Detect which cell encompasses the target text, then output its (x, y) center coordinate. 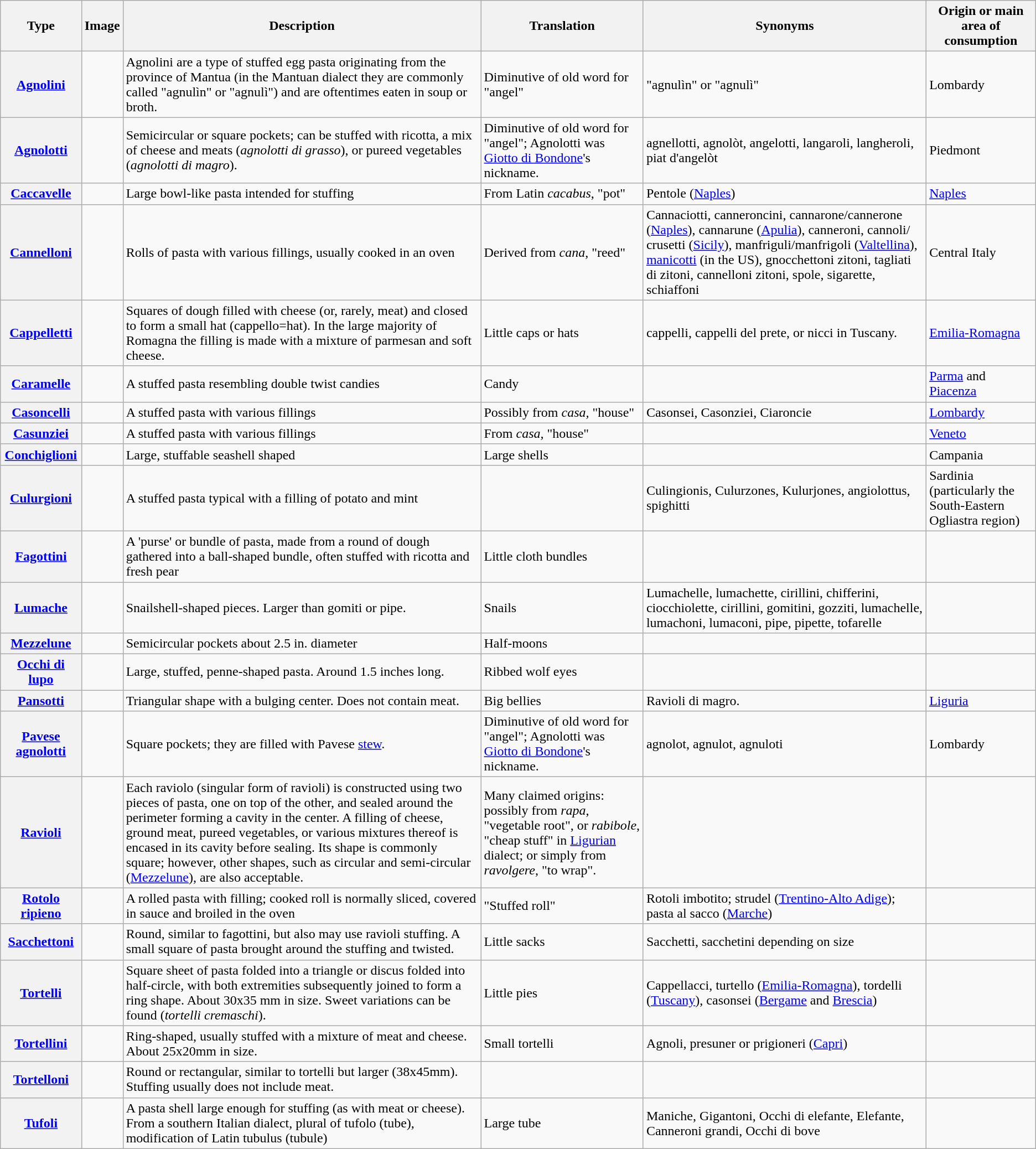
Large shells (562, 454)
Casonsei, Casonziei, Ciaroncie (785, 412)
Central Italy (981, 252)
Diminutive of old word for "angel" (562, 84)
Little pies (562, 993)
agnolot, agnulot, agnuloti (785, 744)
Tortelli (41, 993)
From casa, "house" (562, 433)
Large, stuffed, penne-shaped pasta. Around 1.5 inches long. (302, 672)
Lumachelle, lumachette, cirillini, chifferini, ciocchiolette, cirillini, gomitini, gozziti, lumachelle, lumachoni, lumaconi, pipe, pipette, tofarelle (785, 608)
Many claimed origins: possibly from rapa, "vegetable root", or rabibole, "cheap stuff" in Ligurian dialect; or simply from ravolgere, "to wrap". (562, 832)
Caccavelle (41, 194)
Large bowl-like pasta intended for stuffing (302, 194)
Little cloth bundles (562, 556)
A stuffed pasta typical with a filling of potato and mint (302, 498)
Campania (981, 454)
Piedmont (981, 151)
Large tube (562, 1123)
Tortelloni (41, 1079)
Maniche, Gigantoni, Occhi di elefante, Elefante, Canneroni grandi, Occhi di bove (785, 1123)
Square pockets; they are filled with Pavese stew. (302, 744)
Agnolini (41, 84)
Translation (562, 26)
Sacchettoni (41, 942)
Rolls of pasta with various fillings, usually cooked in an oven (302, 252)
Synonyms (785, 26)
"Stuffed roll" (562, 905)
A rolled pasta with filling; cooked roll is normally sliced, covered in sauce and broiled in the oven (302, 905)
Snailshell-shaped pieces. Larger than gomiti or pipe. (302, 608)
agnellotti, agnolòt, angelotti, langaroli, langheroli, piat d'angelòt (785, 151)
Tufoli (41, 1123)
Semicircular pockets about 2.5 in. diameter (302, 644)
Little sacks (562, 942)
Possibly from casa, "house" (562, 412)
Round, similar to fagottini, but also may use ravioli stuffing. A small square of pasta brought around the stuffing and twisted. (302, 942)
Snails (562, 608)
cappelli, cappelli del prete, or nicci in Tuscany. (785, 333)
Culingionis, Culurzones, Kulurjones, angiolottus, spighitti (785, 498)
Agnolotti (41, 151)
Type (41, 26)
Derived from cana, "reed" (562, 252)
Tortellini (41, 1044)
Small tortelli (562, 1044)
Sardinia (particularly the South-Eastern Ogliastra region) (981, 498)
Cappellacci, turtello (Emilia-Romagna), tordelli (Tuscany), casonsei (Bergame and Brescia) (785, 993)
Naples (981, 194)
Parma and Piacenza (981, 384)
Little caps or hats (562, 333)
Candy (562, 384)
Ravioli (41, 832)
Round or rectangular, similar to tortelli but larger (38x45mm). Stuffing usually does not include meat. (302, 1079)
Rotolo ripieno (41, 905)
Ring-shaped, usually stuffed with a mixture of meat and cheese. About 25x20mm in size. (302, 1044)
Image (102, 26)
Casunziei (41, 433)
Pentole (Naples) (785, 194)
Cappelletti (41, 333)
Culurgioni (41, 498)
Half-moons (562, 644)
A 'purse' or bundle of pasta, made from a round of dough gathered into a ball-shaped bundle, often stuffed with ricotta and fresh pear (302, 556)
Origin or main area of consumption (981, 26)
Triangular shape with a bulging center. Does not contain meat. (302, 701)
Cannelloni (41, 252)
Sacchetti, sacchetini depending on size (785, 942)
Pansotti (41, 701)
Occhi di lupo (41, 672)
Pavese agnolotti (41, 744)
Agnoli, presuner or prigioneri (Capri) (785, 1044)
Big bellies (562, 701)
Fagottini (41, 556)
Caramelle (41, 384)
Emilia-Romagna (981, 333)
A stuffed pasta resembling double twist candies (302, 384)
Mezzelune (41, 644)
Casoncelli (41, 412)
"agnulìn" or "agnulì" (785, 84)
Conchiglioni (41, 454)
Large, stuffable seashell shaped (302, 454)
From Latin cacabus, "pot" (562, 194)
Lumache (41, 608)
Ribbed wolf eyes (562, 672)
Ravioli di magro. (785, 701)
Veneto (981, 433)
Rotoli imbotito; strudel (Trentino-Alto Adige); pasta al sacco (Marche) (785, 905)
Description (302, 26)
Liguria (981, 701)
